Return the [x, y] coordinate for the center point of the cell that contains the specified text.  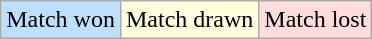
Match lost [316, 20]
Match won [61, 20]
Match drawn [189, 20]
